Capture the cell that displays the provided text and extract its [x, y] central coordinate. 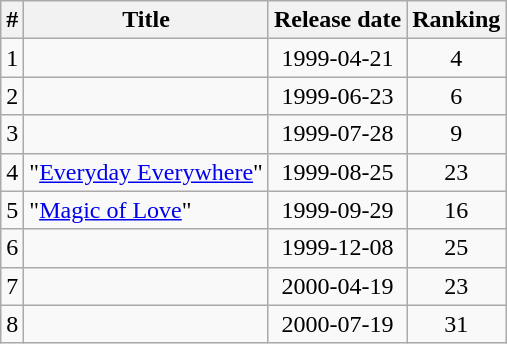
1999-06-23 [337, 96]
7 [12, 286]
2000-04-19 [337, 286]
Ranking [456, 20]
1999-08-25 [337, 172]
Title [146, 20]
1999-12-08 [337, 248]
1999-04-21 [337, 58]
"Everyday Everywhere" [146, 172]
"Magic of Love" [146, 210]
Release date [337, 20]
2000-07-19 [337, 324]
1 [12, 58]
1999-07-28 [337, 134]
5 [12, 210]
3 [12, 134]
# [12, 20]
25 [456, 248]
9 [456, 134]
16 [456, 210]
8 [12, 324]
31 [456, 324]
1999-09-29 [337, 210]
2 [12, 96]
